Identify which cell holds the provided text, then report its [x, y] central coordinate. 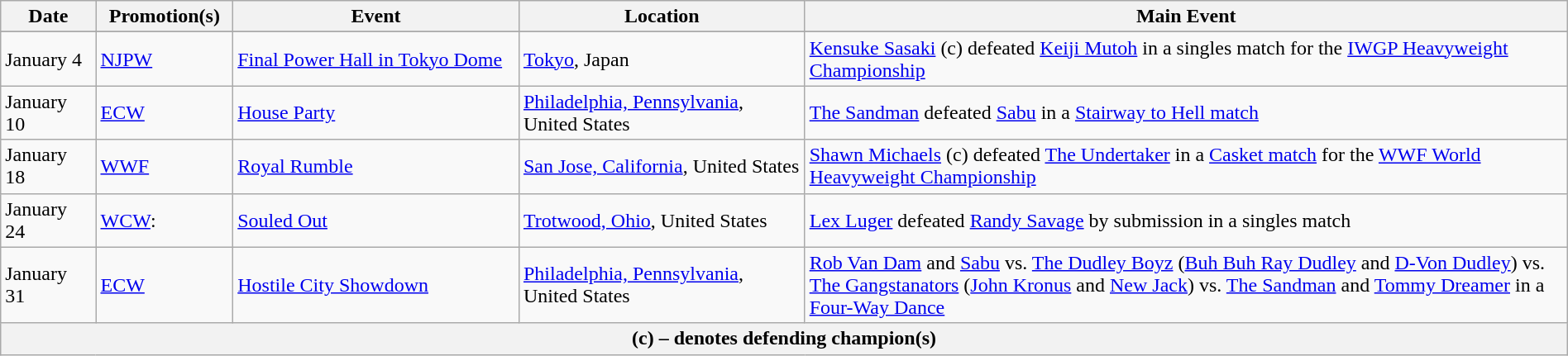
NJPW [165, 59]
Hostile City Showdown [376, 285]
Lex Luger defeated Randy Savage by submission in a singles match [1186, 220]
Main Event [1186, 17]
Kensuke Sasaki (c) defeated Keiji Mutoh in a singles match for the IWGP Heavyweight Championship [1186, 59]
Royal Rumble [376, 167]
Shawn Michaels (c) defeated The Undertaker in a Casket match for the WWF World Heavyweight Championship [1186, 167]
January 4 [48, 59]
(c) – denotes defending champion(s) [784, 339]
January 10 [48, 112]
WCW: [165, 220]
WWF [165, 167]
Date [48, 17]
Final Power Hall in Tokyo Dome [376, 59]
January 18 [48, 167]
Promotion(s) [165, 17]
Event [376, 17]
Location [662, 17]
The Sandman defeated Sabu in a Stairway to Hell match [1186, 112]
Souled Out [376, 220]
House Party [376, 112]
Trotwood, Ohio, United States [662, 220]
January 31 [48, 285]
January 24 [48, 220]
Tokyo, Japan [662, 59]
San Jose, California, United States [662, 167]
